From the cell containing the given text, extract its center point as (X, Y) coordinate. 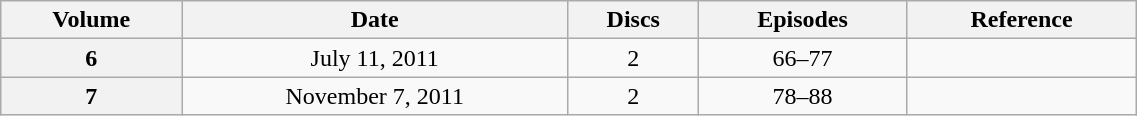
July 11, 2011 (375, 58)
66–77 (802, 58)
November 7, 2011 (375, 96)
78–88 (802, 96)
7 (92, 96)
6 (92, 58)
Reference (1022, 20)
Volume (92, 20)
Episodes (802, 20)
Discs (634, 20)
Date (375, 20)
